Capture the cell that displays the provided text and extract its [x, y] central coordinate. 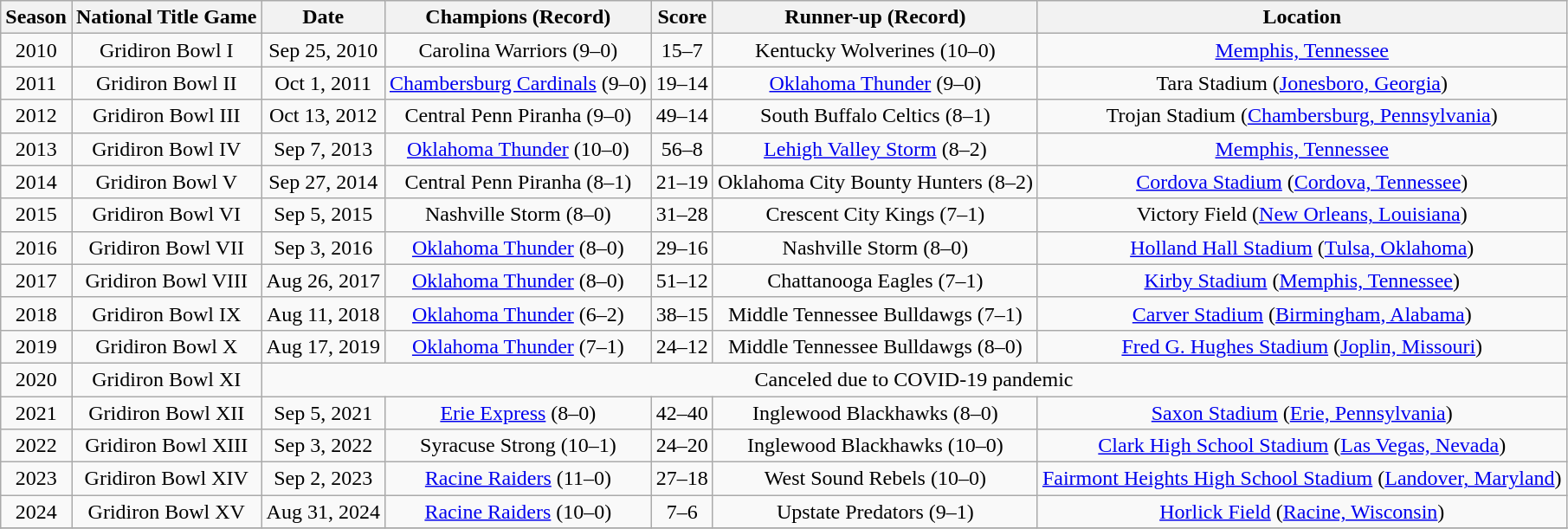
2014 [36, 182]
Runner-up (Record) [874, 17]
Gridiron Bowl IX [166, 313]
Victory Field (New Orleans, Louisiana) [1302, 215]
2015 [36, 215]
Oklahoma Thunder (10–0) [518, 149]
Chambersburg Cardinals (9–0) [518, 83]
Sep 3, 2022 [323, 446]
2020 [36, 379]
7–6 [682, 512]
Sep 27, 2014 [323, 182]
Oct 1, 2011 [323, 83]
Gridiron Bowl X [166, 346]
Clark High School Stadium (Las Vegas, Nevada) [1302, 446]
Canceled due to COVID-19 pandemic [914, 379]
Racine Raiders (10–0) [518, 512]
Upstate Predators (9–1) [874, 512]
2023 [36, 479]
Central Penn Piranha (9–0) [518, 116]
38–15 [682, 313]
51–12 [682, 281]
Gridiron Bowl I [166, 50]
Gridiron Bowl XI [166, 379]
Score [682, 17]
Carver Stadium (Birmingham, Alabama) [1302, 313]
Middle Tennessee Bulldawgs (8–0) [874, 346]
Central Penn Piranha (8–1) [518, 182]
Gridiron Bowl VI [166, 215]
Sep 25, 2010 [323, 50]
Kirby Stadium (Memphis, Tennessee) [1302, 281]
Gridiron Bowl XIV [166, 479]
19–14 [682, 83]
Cordova Stadium (Cordova, Tennessee) [1302, 182]
Oklahoma Thunder (6–2) [518, 313]
2022 [36, 446]
2016 [36, 248]
Chattanooga Eagles (7–1) [874, 281]
15–7 [682, 50]
2013 [36, 149]
Gridiron Bowl VII [166, 248]
2010 [36, 50]
Oklahoma Thunder (9–0) [874, 83]
2011 [36, 83]
National Title Game [166, 17]
Kentucky Wolverines (10–0) [874, 50]
Aug 11, 2018 [323, 313]
Gridiron Bowl IV [166, 149]
Sep 2, 2023 [323, 479]
49–14 [682, 116]
Erie Express (8–0) [518, 413]
Gridiron Bowl XII [166, 413]
Aug 31, 2024 [323, 512]
Sep 3, 2016 [323, 248]
56–8 [682, 149]
21–19 [682, 182]
Champions (Record) [518, 17]
Gridiron Bowl XV [166, 512]
Horlick Field (Racine, Wisconsin) [1302, 512]
Holland Hall Stadium (Tulsa, Oklahoma) [1302, 248]
Sep 5, 2015 [323, 215]
Lehigh Valley Storm (8–2) [874, 149]
Trojan Stadium (Chambersburg, Pennsylvania) [1302, 116]
Saxon Stadium (Erie, Pennsylvania) [1302, 413]
Racine Raiders (11–0) [518, 479]
24–20 [682, 446]
Sep 7, 2013 [323, 149]
Location [1302, 17]
Fairmont Heights High School Stadium (Landover, Maryland) [1302, 479]
Gridiron Bowl V [166, 182]
2018 [36, 313]
West Sound Rebels (10–0) [874, 479]
27–18 [682, 479]
Gridiron Bowl III [166, 116]
Oklahoma Thunder (7–1) [518, 346]
Fred G. Hughes Stadium (Joplin, Missouri) [1302, 346]
Season [36, 17]
Middle Tennessee Bulldawgs (7–1) [874, 313]
2012 [36, 116]
2021 [36, 413]
Aug 26, 2017 [323, 281]
29–16 [682, 248]
Aug 17, 2019 [323, 346]
Oklahoma City Bounty Hunters (8–2) [874, 182]
Inglewood Blackhawks (10–0) [874, 446]
2024 [36, 512]
Gridiron Bowl II [166, 83]
24–12 [682, 346]
Syracuse Strong (10–1) [518, 446]
Inglewood Blackhawks (8–0) [874, 413]
Gridiron Bowl XIII [166, 446]
Sep 5, 2021 [323, 413]
42–40 [682, 413]
Tara Stadium (Jonesboro, Georgia) [1302, 83]
31–28 [682, 215]
Carolina Warriors (9–0) [518, 50]
2019 [36, 346]
Oct 13, 2012 [323, 116]
South Buffalo Celtics (8–1) [874, 116]
Gridiron Bowl VIII [166, 281]
2017 [36, 281]
Date [323, 17]
Crescent City Kings (7–1) [874, 215]
